Return the [x, y] coordinate for the center point of the cell that contains the specified text.  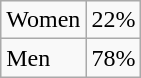
22% [114, 20]
Men [44, 58]
Women [44, 20]
78% [114, 58]
